Return [x, y] of the center of cell containing provided text 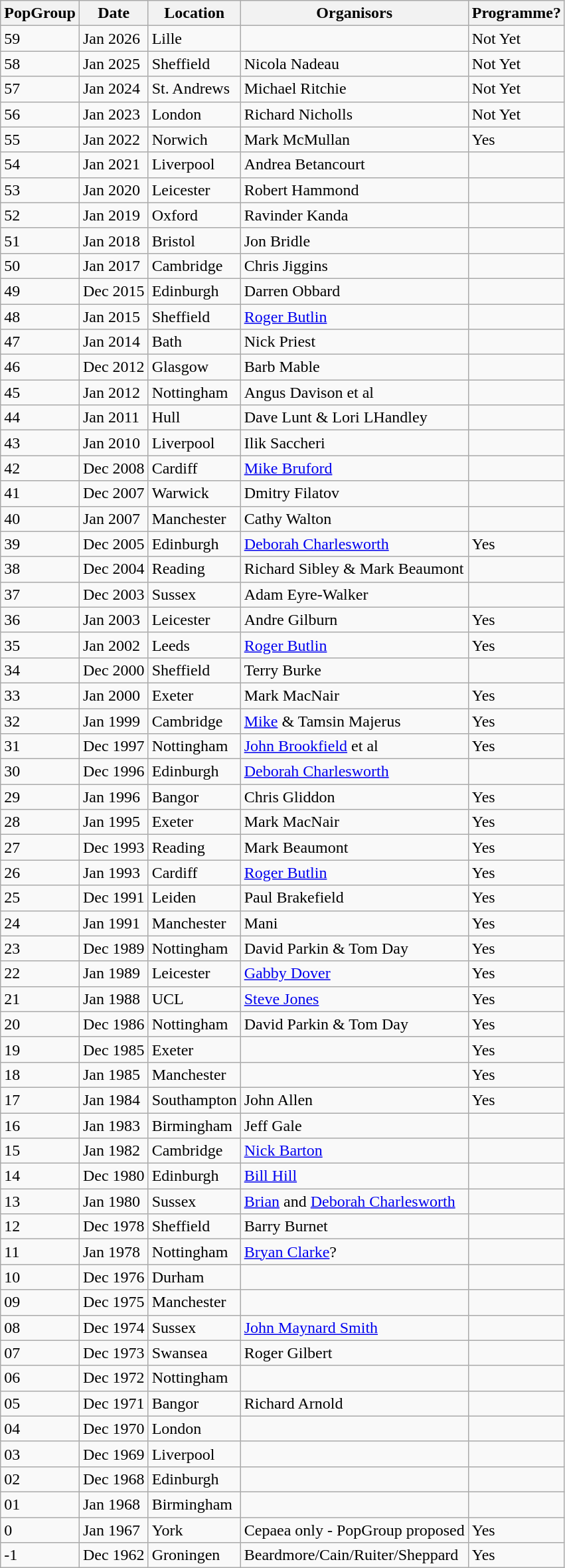
30 [40, 772]
53 [40, 190]
Jan 2012 [114, 392]
Chris Jiggins [355, 266]
41 [40, 493]
Jeff Gale [355, 1126]
Jan 1988 [114, 999]
Jan 2010 [114, 443]
John Maynard Smith [355, 1328]
Swansea [194, 1353]
Roger Gilbert [355, 1353]
Jan 1996 [114, 797]
55 [40, 139]
Mike & Tamsin Majerus [355, 721]
Brian and Deborah Charlesworth [355, 1201]
32 [40, 721]
Robert Hammond [355, 190]
Groningen [194, 1555]
Jan 1978 [114, 1252]
Dec 2015 [114, 291]
39 [40, 544]
07 [40, 1353]
Steve Jones [355, 999]
58 [40, 64]
Dec 1962 [114, 1555]
31 [40, 746]
36 [40, 620]
0 [40, 1529]
57 [40, 89]
59 [40, 39]
Dec 1986 [114, 1024]
Bill Hill [355, 1176]
Dec 1991 [114, 898]
42 [40, 468]
Nick Priest [355, 342]
Bristol [194, 240]
54 [40, 165]
Dec 1976 [114, 1277]
Barry Burnet [355, 1227]
10 [40, 1277]
Dec 1970 [114, 1429]
Lille [194, 39]
33 [40, 695]
48 [40, 317]
Dec 2007 [114, 493]
14 [40, 1176]
47 [40, 342]
Jan 2026 [114, 39]
Beardmore/Cain/Ruiter/Sheppard [355, 1555]
Southampton [194, 1100]
Dec 1969 [114, 1454]
Jan 2015 [114, 317]
15 [40, 1151]
St. Andrews [194, 89]
20 [40, 1024]
John Allen [355, 1100]
35 [40, 645]
Jan 2023 [114, 114]
40 [40, 519]
Darren Obbard [355, 291]
Andrea Betancourt [355, 165]
Richard Arnold [355, 1403]
Jan 1999 [114, 721]
06 [40, 1378]
51 [40, 240]
Dave Lunt & Lori LHandley [355, 418]
Dec 1975 [114, 1302]
Richard Sibley & Mark Beaumont [355, 569]
Jon Bridle [355, 240]
Programme? [517, 13]
Jan 1985 [114, 1075]
Dec 1997 [114, 746]
46 [40, 367]
09 [40, 1302]
Dec 2000 [114, 670]
05 [40, 1403]
04 [40, 1429]
44 [40, 418]
Dec 1978 [114, 1227]
UCL [194, 999]
Jan 2022 [114, 139]
Chris Gliddon [355, 797]
Jan 2011 [114, 418]
-1 [40, 1555]
Jan 2017 [114, 266]
50 [40, 266]
Jan 2014 [114, 342]
29 [40, 797]
Organisors [355, 13]
21 [40, 999]
01 [40, 1504]
Warwick [194, 493]
37 [40, 594]
02 [40, 1479]
Mani [355, 923]
Barb Mable [355, 367]
Jan 1968 [114, 1504]
Dec 1972 [114, 1378]
Jan 2025 [114, 64]
27 [40, 847]
Dec 1968 [114, 1479]
Dec 2005 [114, 544]
43 [40, 443]
Hull [194, 418]
Dec 1989 [114, 948]
PopGroup [40, 13]
Leeds [194, 645]
York [194, 1529]
Jan 1984 [114, 1100]
Bath [194, 342]
Jan 1991 [114, 923]
Dec 1996 [114, 772]
Jan 2024 [114, 89]
13 [40, 1201]
Ravinder Kanda [355, 215]
Mark Beaumont [355, 847]
Dec 1980 [114, 1176]
Dec 1985 [114, 1049]
12 [40, 1227]
56 [40, 114]
Date [114, 13]
17 [40, 1100]
Dec 1974 [114, 1328]
Terry Burke [355, 670]
26 [40, 873]
Jan 2000 [114, 695]
Leiden [194, 898]
Jan 1995 [114, 822]
19 [40, 1049]
Bryan Clarke? [355, 1252]
08 [40, 1328]
Norwich [194, 139]
Dec 2008 [114, 468]
22 [40, 974]
Dec 2003 [114, 594]
John Brookfield et al [355, 746]
Dec 2012 [114, 367]
18 [40, 1075]
Jan 2007 [114, 519]
Location [194, 13]
Jan 1993 [114, 873]
Angus Davison et al [355, 392]
Dec 1993 [114, 847]
Jan 1967 [114, 1529]
Michael Ritchie [355, 89]
Gabby Dover [355, 974]
Jan 2020 [114, 190]
24 [40, 923]
Jan 1989 [114, 974]
Richard Nicholls [355, 114]
Jan 2021 [114, 165]
Dmitry Filatov [355, 493]
28 [40, 822]
Dec 1971 [114, 1403]
Oxford [194, 215]
49 [40, 291]
Jan 2019 [114, 215]
Jan 2003 [114, 620]
Jan 2018 [114, 240]
Mike Bruford [355, 468]
Nick Barton [355, 1151]
11 [40, 1252]
Nicola Nadeau [355, 64]
Andre Gilburn [355, 620]
Dec 2004 [114, 569]
45 [40, 392]
Ilik Saccheri [355, 443]
Adam Eyre-Walker [355, 594]
Paul Brakefield [355, 898]
Durham [194, 1277]
Jan 1980 [114, 1201]
Mark McMullan [355, 139]
Cepaea only - PopGroup proposed [355, 1529]
16 [40, 1126]
52 [40, 215]
Glasgow [194, 367]
38 [40, 569]
Jan 1983 [114, 1126]
Cathy Walton [355, 519]
Jan 1982 [114, 1151]
34 [40, 670]
23 [40, 948]
Jan 2002 [114, 645]
Dec 1973 [114, 1353]
25 [40, 898]
03 [40, 1454]
